Search for the cell housing the specified text and yield its [x, y] center coordinate. 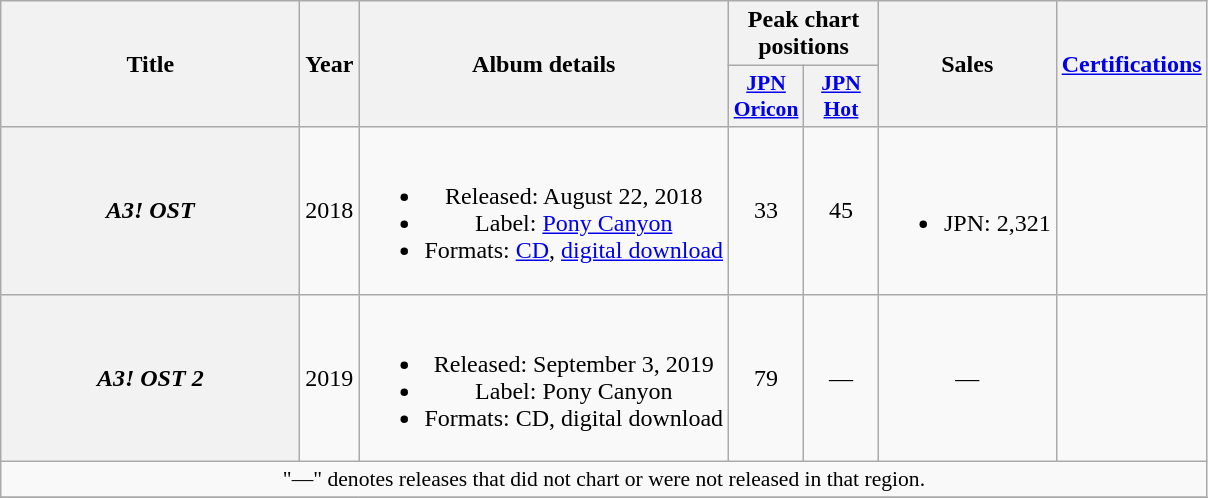
Certifications [1132, 64]
33 [766, 210]
Peak chart positions [804, 34]
JPNOricon [766, 96]
Sales [967, 64]
Title [150, 64]
Released: September 3, 2019Label: Pony CanyonFormats: CD, digital download [544, 378]
Album details [544, 64]
A3! OST [150, 210]
Year [330, 64]
A3! OST 2 [150, 378]
45 [842, 210]
2018 [330, 210]
Released: August 22, 2018Label: Pony CanyonFormats: CD, digital download [544, 210]
"—" denotes releases that did not chart or were not released in that region. [604, 479]
JPNHot [842, 96]
JPN: 2,321 [967, 210]
79 [766, 378]
2019 [330, 378]
